Capture the cell that displays the provided text and extract its (X, Y) central coordinate. 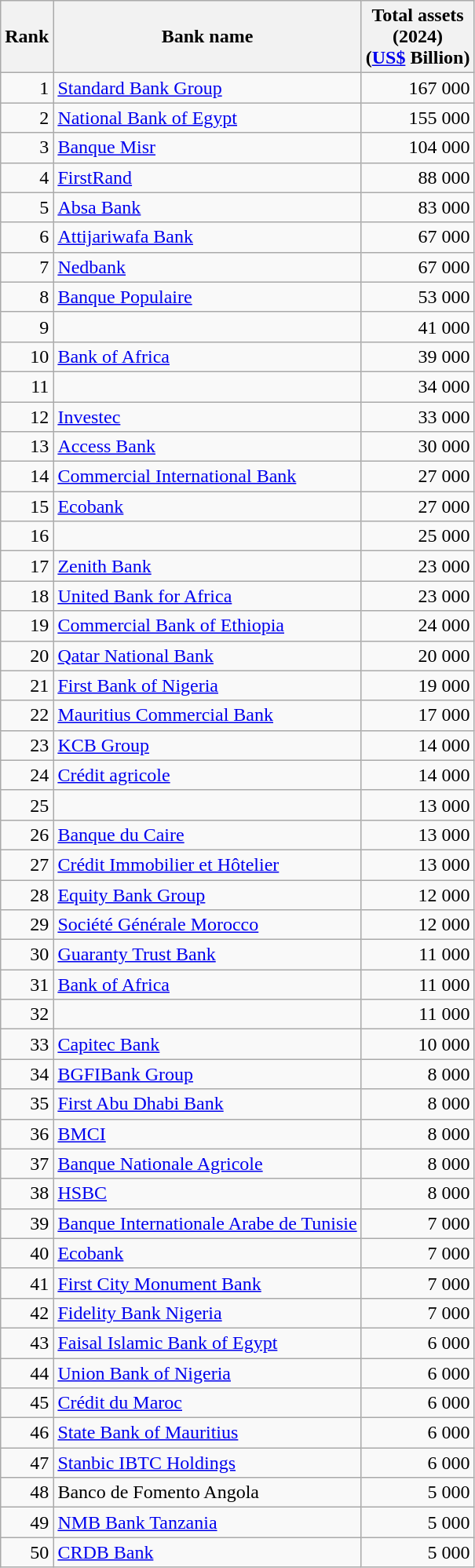
10 (27, 356)
Capitec Bank (207, 1044)
3 (27, 148)
53 000 (418, 297)
KCB Group (207, 745)
Bank name (207, 37)
31 (27, 985)
18 (27, 596)
42 (27, 1313)
Access Bank (207, 447)
39 000 (418, 356)
Banque Misr (207, 148)
Equity Bank Group (207, 894)
49 (27, 1522)
15 (27, 506)
Banco de Fomento Angola (207, 1493)
30 000 (418, 447)
Fidelity Bank Nigeria (207, 1313)
8 (27, 297)
Absa Bank (207, 207)
10 000 (418, 1044)
6 (27, 237)
20 000 (418, 656)
35 (27, 1104)
HSBC (207, 1193)
Crédit agricole (207, 775)
48 (27, 1493)
36 (27, 1134)
First Bank of Nigeria (207, 685)
12 (27, 417)
Mauritius Commercial Bank (207, 715)
Zenith Bank (207, 566)
7 (27, 267)
Crédit du Maroc (207, 1403)
Commercial International Bank (207, 477)
Union Bank of Nigeria (207, 1373)
BGFIBank Group (207, 1074)
14 (27, 477)
21 (27, 685)
29 (27, 925)
88 000 (418, 177)
Standard Bank Group (207, 88)
32 (27, 1014)
39 (27, 1223)
41 (27, 1283)
Commercial Bank of Ethiopia (207, 626)
Total assets(2024)(US$ Billion) (418, 37)
23 (27, 745)
34 000 (418, 386)
26 (27, 835)
Banque du Caire (207, 835)
28 (27, 894)
46 (27, 1433)
Banque Populaire (207, 297)
Crédit Immobilier et Hôtelier (207, 864)
9 (27, 327)
45 (27, 1403)
104 000 (418, 148)
25 000 (418, 536)
50 (27, 1552)
19 (27, 626)
17 000 (418, 715)
NMB Bank Tanzania (207, 1522)
State Bank of Mauritius (207, 1433)
167 000 (418, 88)
Société Générale Morocco (207, 925)
13 (27, 447)
25 (27, 805)
43 (27, 1343)
5 (27, 207)
47 (27, 1463)
17 (27, 566)
CRDB Bank (207, 1552)
First Abu Dhabi Bank (207, 1104)
19 000 (418, 685)
Attijariwafa Bank (207, 237)
41 000 (418, 327)
37 (27, 1164)
4 (27, 177)
16 (27, 536)
Faisal Islamic Bank of Egypt (207, 1343)
First City Monument Bank (207, 1283)
83 000 (418, 207)
38 (27, 1193)
United Bank for Africa (207, 596)
BMCI (207, 1134)
27 (27, 864)
34 (27, 1074)
155 000 (418, 118)
33 (27, 1044)
Nedbank (207, 267)
20 (27, 656)
2 (27, 118)
1 (27, 88)
44 (27, 1373)
National Bank of Egypt (207, 118)
Rank (27, 37)
22 (27, 715)
Banque Nationale Agricole (207, 1164)
30 (27, 955)
24 000 (418, 626)
Guaranty Trust Bank (207, 955)
40 (27, 1253)
33 000 (418, 417)
FirstRand (207, 177)
Investec (207, 417)
Banque Internationale Arabe de Tunisie (207, 1223)
11 (27, 386)
Qatar National Bank (207, 656)
Stanbic IBTC Holdings (207, 1463)
24 (27, 775)
